Detect which cell encompasses the target text, then output its [x, y] center coordinate. 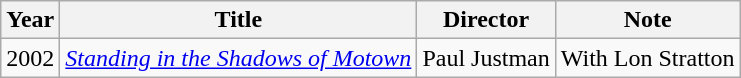
With Lon Stratton [648, 58]
2002 [30, 58]
Title [238, 20]
Year [30, 20]
Director [486, 20]
Standing in the Shadows of Motown [238, 58]
Paul Justman [486, 58]
Note [648, 20]
